Capture the cell that displays the provided text and extract its (x, y) central coordinate. 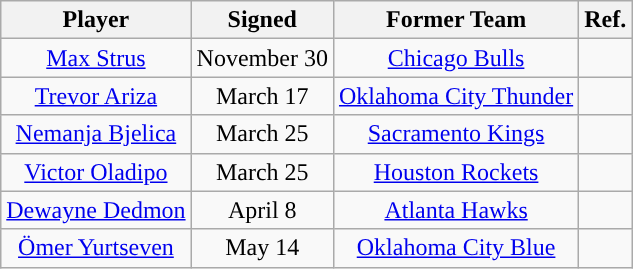
March 17 (262, 96)
Victor Oladipo (96, 172)
Oklahoma City Thunder (456, 96)
April 8 (262, 210)
Oklahoma City Blue (456, 248)
Player (96, 20)
Ӧmer Yurtseven (96, 248)
Houston Rockets (456, 172)
November 30 (262, 58)
Chicago Bulls (456, 58)
Former Team (456, 20)
Dewayne Dedmon (96, 210)
Atlanta Hawks (456, 210)
Max Strus (96, 58)
Nemanja Bjelica (96, 134)
Ref. (606, 20)
May 14 (262, 248)
Sacramento Kings (456, 134)
Signed (262, 20)
Trevor Ariza (96, 96)
